Extract the (X, Y) coordinate from the center of the cell holding the provided text.  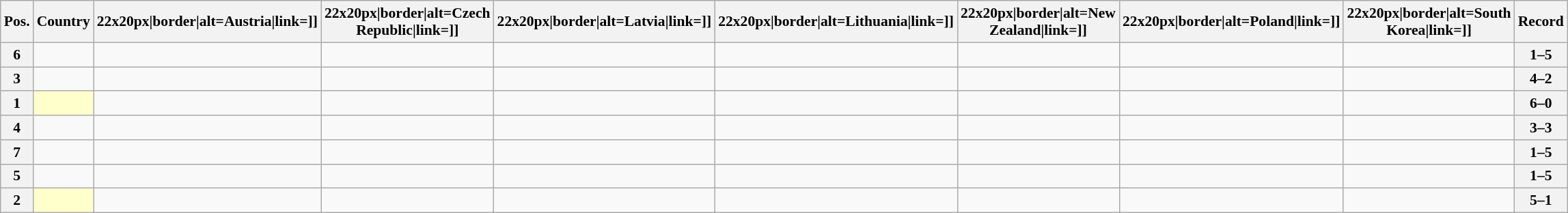
Record (1541, 22)
22x20px|border|alt=Poland|link=]] (1231, 22)
1 (17, 104)
6–0 (1541, 104)
3–3 (1541, 128)
Country (64, 22)
22x20px|border|alt=Latvia|link=]] (605, 22)
22x20px|border|alt=New Zealand|link=]] (1039, 22)
Pos. (17, 22)
6 (17, 55)
7 (17, 152)
22x20px|border|alt=Lithuania|link=]] (836, 22)
22x20px|border|alt=Czech Republic|link=]] (407, 22)
4 (17, 128)
3 (17, 79)
5–1 (1541, 201)
2 (17, 201)
22x20px|border|alt=Austria|link=]] (208, 22)
4–2 (1541, 79)
22x20px|border|alt=South Korea|link=]] (1429, 22)
5 (17, 176)
